Search for the cell housing the specified text and yield its [X, Y] center coordinate. 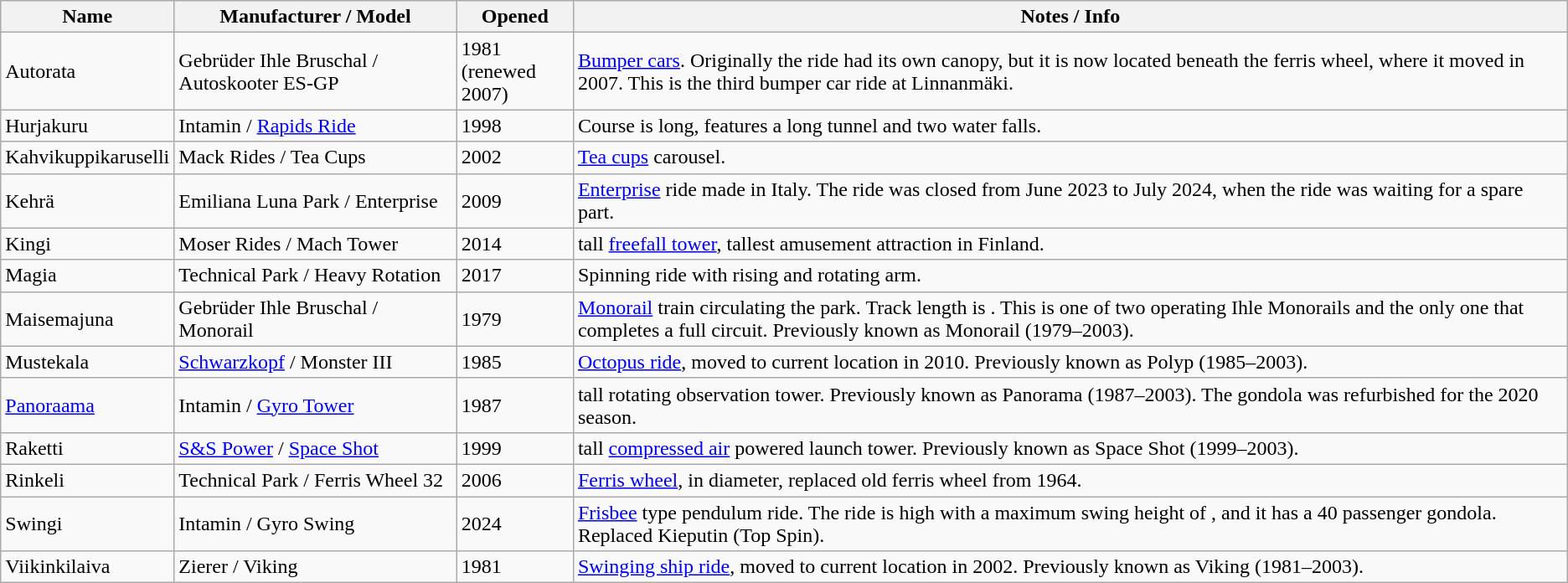
Technical Park / Ferris Wheel 32 [315, 480]
1981(renewed 2007) [514, 71]
1998 [514, 126]
Mustekala [87, 362]
1987 [514, 405]
2006 [514, 480]
Name [87, 17]
Gebrüder Ihle Bruschal / Autoskooter ES-GP [315, 71]
Kahvikuppikaruselli [87, 157]
tall rotating observation tower. Previously known as Panorama (1987–2003). The gondola was refurbished for the 2020 season. [1070, 405]
Swinging ship ride, moved to current location in 2002. Previously known as Viking (1981–2003). [1070, 567]
Course is long, features a long tunnel and two water falls. [1070, 126]
tall freefall tower, tallest amusement attraction in Finland. [1070, 244]
Moser Rides / Mach Tower [315, 244]
Autorata [87, 71]
Magia [87, 276]
1999 [514, 448]
Zierer / Viking [315, 567]
Ferris wheel, in diameter, replaced old ferris wheel from 1964. [1070, 480]
Kingi [87, 244]
Intamin / Gyro Swing [315, 523]
2017 [514, 276]
Schwarzkopf / Monster III [315, 362]
Intamin / Rapids Ride [315, 126]
Rinkeli [87, 480]
Notes / Info [1070, 17]
Enterprise ride made in Italy. The ride was closed from June 2023 to July 2024, when the ride was waiting for a spare part. [1070, 201]
Viikinkilaiva [87, 567]
Gebrüder Ihle Bruschal / Monorail [315, 318]
Raketti [87, 448]
Intamin / Gyro Tower [315, 405]
2014 [514, 244]
Manufacturer / Model [315, 17]
1985 [514, 362]
Octopus ride, moved to current location in 2010. Previously known as Polyp (1985–2003). [1070, 362]
Kehrä [87, 201]
Swingi [87, 523]
Tea cups carousel. [1070, 157]
Opened [514, 17]
S&S Power / Space Shot [315, 448]
Maisemajuna [87, 318]
Spinning ride with rising and rotating arm. [1070, 276]
2009 [514, 201]
2002 [514, 157]
1979 [514, 318]
Emiliana Luna Park / Enterprise [315, 201]
2024 [514, 523]
Mack Rides / Tea Cups [315, 157]
Hurjakuru [87, 126]
Frisbee type pendulum ride. The ride is high with a maximum swing height of , and it has a 40 passenger gondola. Replaced Kieputin (Top Spin). [1070, 523]
1981 [514, 567]
Technical Park / Heavy Rotation [315, 276]
Panoraama [87, 405]
tall compressed air powered launch tower. Previously known as Space Shot (1999–2003). [1070, 448]
